Detect which cell encompasses the target text, then output its [X, Y] center coordinate. 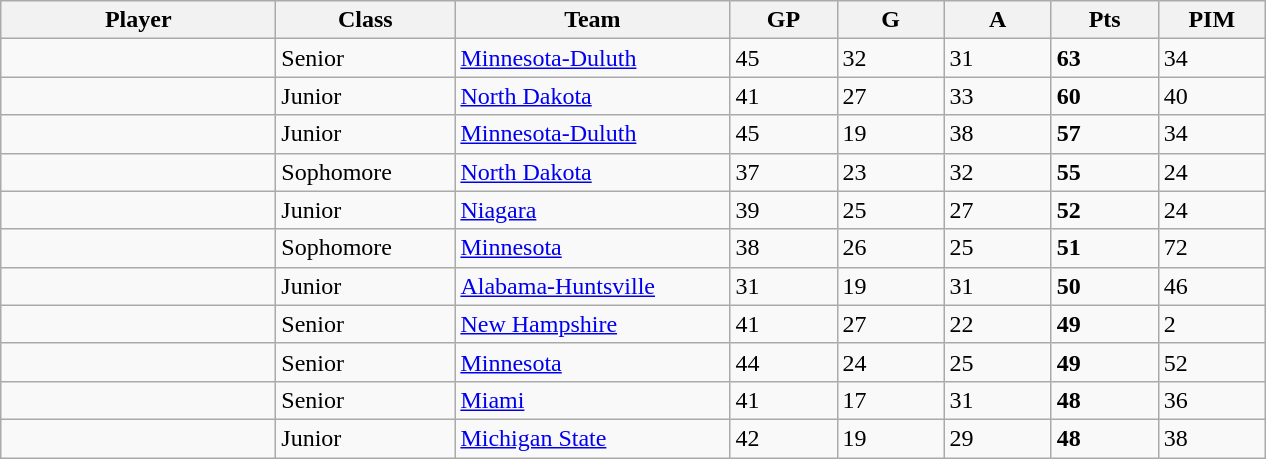
A [998, 20]
23 [890, 172]
46 [1212, 286]
37 [784, 172]
55 [1104, 172]
17 [890, 400]
PIM [1212, 20]
Niagara [592, 210]
57 [1104, 134]
Player [138, 20]
Class [366, 20]
42 [784, 438]
22 [998, 324]
44 [784, 362]
36 [1212, 400]
New Hampshire [592, 324]
51 [1104, 248]
33 [998, 96]
39 [784, 210]
40 [1212, 96]
72 [1212, 248]
50 [1104, 286]
26 [890, 248]
Michigan State [592, 438]
G [890, 20]
60 [1104, 96]
Miami [592, 400]
63 [1104, 58]
Alabama-Huntsville [592, 286]
Pts [1104, 20]
29 [998, 438]
GP [784, 20]
2 [1212, 324]
Team [592, 20]
